Return the [X, Y] coordinate for the center point of the cell that contains the specified text.  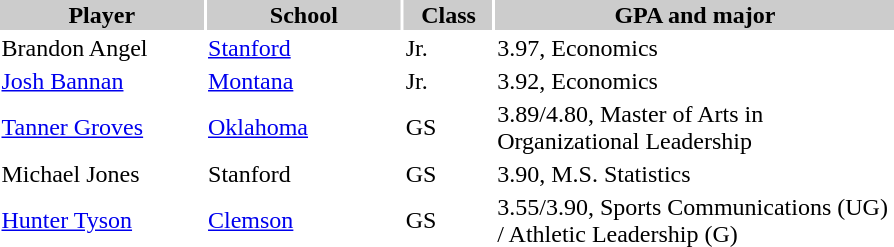
3.89/4.80, Master of Arts in Organizational Leadership [695, 128]
3.90, M.S. Statistics [695, 174]
School [304, 15]
Josh Bannan [102, 81]
Class [448, 15]
Tanner Groves [102, 128]
3.97, Economics [695, 48]
Oklahoma [304, 128]
Player [102, 15]
Michael Jones [102, 174]
GPA and major [695, 15]
Brandon Angel [102, 48]
3.92, Economics [695, 81]
Montana [304, 81]
